Extract the [x, y] coordinate from the center of the cell holding the provided text.  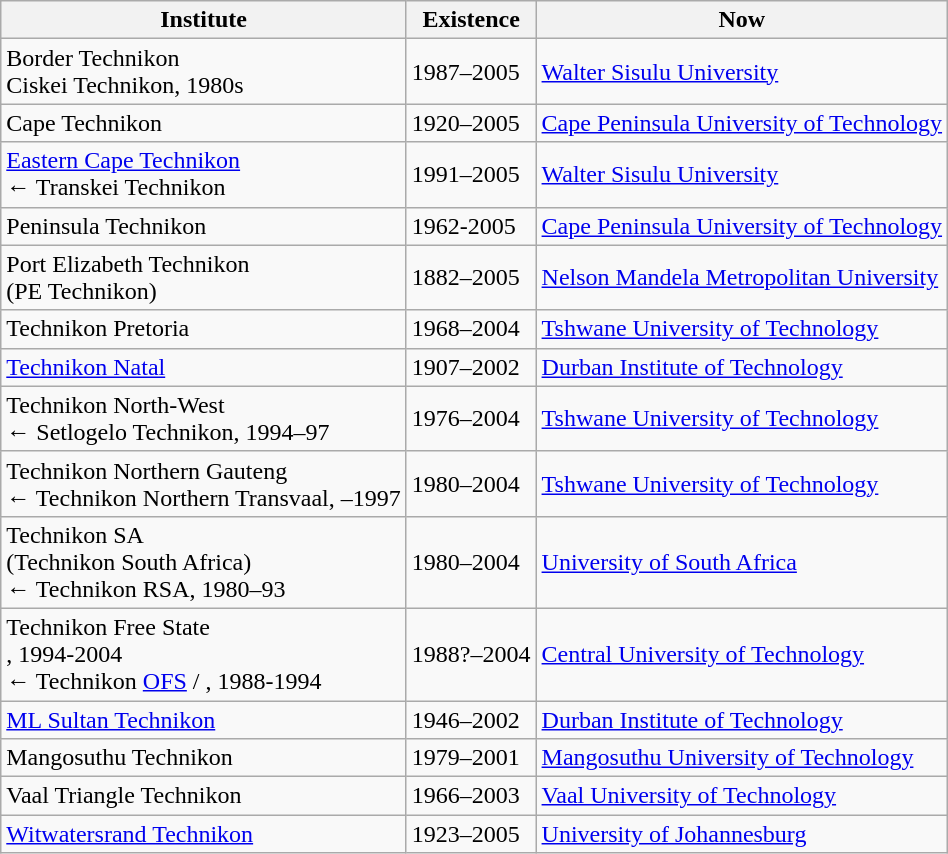
Technikon North-West ← Setlogelo Technikon, 1994–97 [204, 418]
Peninsula Technikon [204, 226]
University of South Africa [742, 562]
1907–2002 [471, 367]
Technikon Natal [204, 367]
1920–2005 [471, 123]
Port Elizabeth Technikon (PE Technikon) [204, 278]
Technikon Northern Gauteng ← Technikon Northern Transvaal, –1997 [204, 484]
1882–2005 [471, 278]
Existence [471, 20]
1979–2001 [471, 758]
Witwatersrand Technikon [204, 834]
University of Johannesburg [742, 834]
1991–2005 [471, 174]
Central University of Technology [742, 654]
Technikon SA (Technikon South Africa)← Technikon RSA, 1980–93 [204, 562]
1987–2005 [471, 72]
Eastern Cape Technikon ← Transkei Technikon [204, 174]
1946–2002 [471, 719]
1966–2003 [471, 796]
Mangosuthu Technikon [204, 758]
1923–2005 [471, 834]
Border Technikon Ciskei Technikon, 1980s [204, 72]
Now [742, 20]
Nelson Mandela Metropolitan University [742, 278]
Vaal Triangle Technikon [204, 796]
Cape Technikon [204, 123]
1962-2005 [471, 226]
Technikon Free State , 1994-2004 ← Technikon OFS / , 1988-1994 [204, 654]
1968–2004 [471, 329]
Mangosuthu University of Technology [742, 758]
1976–2004 [471, 418]
1988?–2004 [471, 654]
Institute [204, 20]
Vaal University of Technology [742, 796]
Technikon Pretoria [204, 329]
ML Sultan Technikon [204, 719]
